Extract the (x, y) coordinate from the center of the cell holding the provided text.  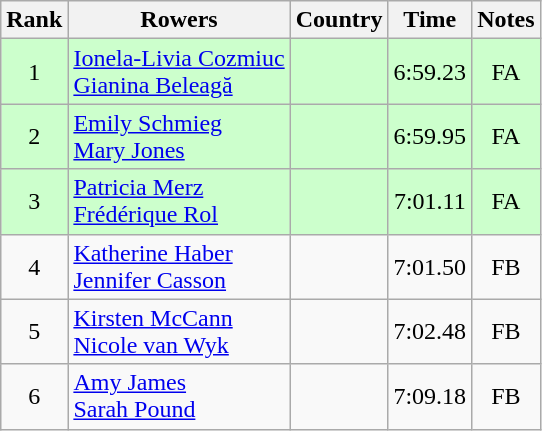
7:01.11 (430, 202)
Patricia MerzFrédérique Rol (179, 202)
Amy JamesSarah Pound (179, 396)
4 (34, 266)
Time (430, 20)
6 (34, 396)
5 (34, 332)
Katherine HaberJennifer Casson (179, 266)
7:01.50 (430, 266)
Country (339, 20)
Rank (34, 20)
2 (34, 136)
Notes (506, 20)
7:09.18 (430, 396)
3 (34, 202)
6:59.95 (430, 136)
Rowers (179, 20)
Emily SchmiegMary Jones (179, 136)
Ionela-Livia CozmiucGianina Beleagă (179, 72)
6:59.23 (430, 72)
1 (34, 72)
Kirsten McCannNicole van Wyk (179, 332)
7:02.48 (430, 332)
